Provide the (x, y) coordinate of the cell's center where the given text is located.  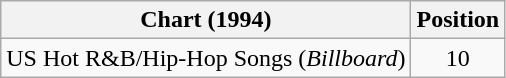
US Hot R&B/Hip-Hop Songs (Billboard) (206, 58)
Chart (1994) (206, 20)
Position (458, 20)
10 (458, 58)
